From the cell containing the given text, extract its center point as (X, Y) coordinate. 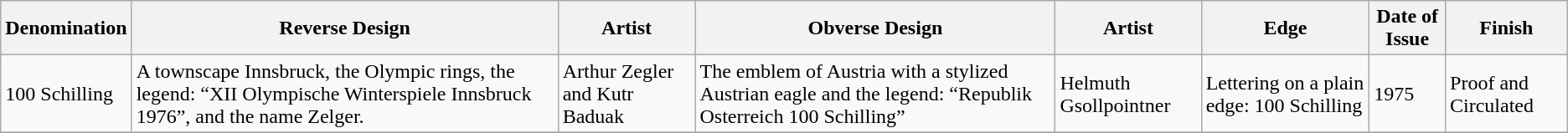
Lettering on a plain edge: 100 Schilling (1285, 94)
Finish (1507, 28)
Edge (1285, 28)
1975 (1407, 94)
Obverse Design (875, 28)
Arthur Zegler and Kutr Baduak (627, 94)
Date of Issue (1407, 28)
The emblem of Austria with a stylized Austrian eagle and the legend: “Republik Osterreich 100 Schilling” (875, 94)
Denomination (66, 28)
A townscape Innsbruck, the Olympic rings, the legend: “XII Olympische Winterspiele Innsbruck 1976”, and the name Zelger. (345, 94)
Helmuth Gsollpointner (1128, 94)
100 Schilling (66, 94)
Proof and Circulated (1507, 94)
Reverse Design (345, 28)
